Search for the cell housing the specified text and yield its (x, y) center coordinate. 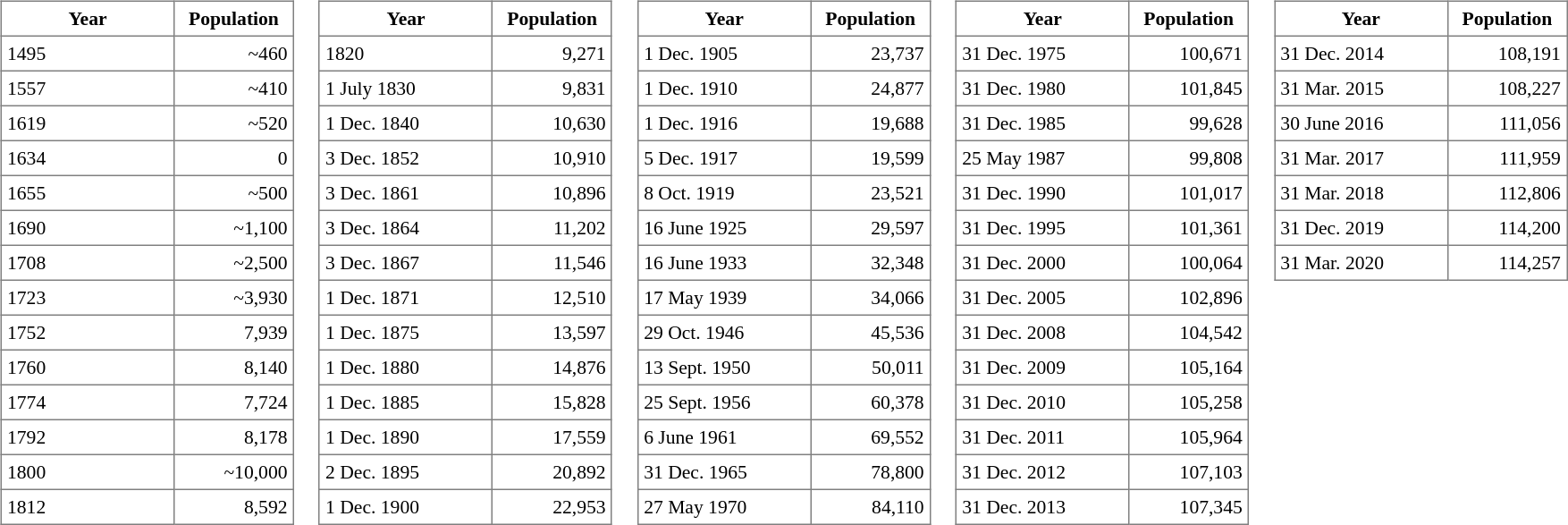
1752 (88, 333)
16 June 1925 (724, 229)
101,361 (1189, 229)
23,737 (871, 54)
11,202 (552, 229)
1708 (88, 263)
1634 (88, 159)
3 Dec. 1867 (406, 263)
1820 (406, 54)
101,845 (1189, 89)
69,552 (871, 438)
105,258 (1189, 402)
7,939 (234, 333)
31 Dec. 2012 (1043, 472)
8,140 (234, 368)
1655 (88, 193)
1 Dec. 1875 (406, 333)
31 Dec. 2008 (1043, 333)
31 Mar. 2018 (1361, 193)
27 May 1970 (724, 508)
31 Mar. 2020 (1361, 263)
30 June 2016 (1361, 123)
1 Dec. 1910 (724, 89)
60,378 (871, 402)
9,271 (552, 54)
99,808 (1189, 159)
15,828 (552, 402)
1495 (88, 54)
1774 (88, 402)
29,597 (871, 229)
31 Mar. 2017 (1361, 159)
8,592 (234, 508)
105,164 (1189, 368)
23,521 (871, 193)
3 Dec. 1852 (406, 159)
~3,930 (234, 299)
1 Dec. 1890 (406, 438)
1760 (88, 368)
25 May 1987 (1043, 159)
6 June 1961 (724, 438)
16 June 1933 (724, 263)
11,546 (552, 263)
107,345 (1189, 508)
1619 (88, 123)
~10,000 (234, 472)
8,178 (234, 438)
101,017 (1189, 193)
45,536 (871, 333)
20,892 (552, 472)
19,599 (871, 159)
31 Mar. 2015 (1361, 89)
13 Sept. 1950 (724, 368)
1 Dec. 1885 (406, 402)
1812 (88, 508)
31 Dec. 1985 (1043, 123)
7,724 (234, 402)
10,630 (552, 123)
22,953 (552, 508)
32,348 (871, 263)
~500 (234, 193)
31 Dec. 1975 (1043, 54)
1800 (88, 472)
1 Dec. 1900 (406, 508)
31 Dec. 1995 (1043, 229)
31 Dec. 2013 (1043, 508)
50,011 (871, 368)
105,964 (1189, 438)
31 Dec. 1990 (1043, 193)
102,896 (1189, 299)
1 Dec. 1880 (406, 368)
31 Dec. 2009 (1043, 368)
9,831 (552, 89)
~520 (234, 123)
108,227 (1507, 89)
1 Dec. 1905 (724, 54)
31 Dec. 2000 (1043, 263)
25 Sept. 1956 (724, 402)
31 Dec. 2011 (1043, 438)
107,103 (1189, 472)
99,628 (1189, 123)
108,191 (1507, 54)
8 Oct. 1919 (724, 193)
17,559 (552, 438)
24,877 (871, 89)
17 May 1939 (724, 299)
~2,500 (234, 263)
1792 (88, 438)
~460 (234, 54)
31 Dec. 1980 (1043, 89)
1690 (88, 229)
0 (234, 159)
78,800 (871, 472)
~1,100 (234, 229)
111,056 (1507, 123)
34,066 (871, 299)
112,806 (1507, 193)
1723 (88, 299)
10,896 (552, 193)
1 Dec. 1916 (724, 123)
114,257 (1507, 263)
114,200 (1507, 229)
1 July 1830 (406, 89)
29 Oct. 1946 (724, 333)
31 Dec. 2005 (1043, 299)
19,688 (871, 123)
31 Dec. 2010 (1043, 402)
3 Dec. 1864 (406, 229)
13,597 (552, 333)
111,959 (1507, 159)
10,910 (552, 159)
31 Dec. 2019 (1361, 229)
14,876 (552, 368)
~410 (234, 89)
104,542 (1189, 333)
84,110 (871, 508)
12,510 (552, 299)
5 Dec. 1917 (724, 159)
100,671 (1189, 54)
100,064 (1189, 263)
3 Dec. 1861 (406, 193)
31 Dec. 2014 (1361, 54)
1 Dec. 1871 (406, 299)
2 Dec. 1895 (406, 472)
1 Dec. 1840 (406, 123)
1557 (88, 89)
31 Dec. 1965 (724, 472)
